Locate the cell with the specified text and output its (x, y) center coordinate. 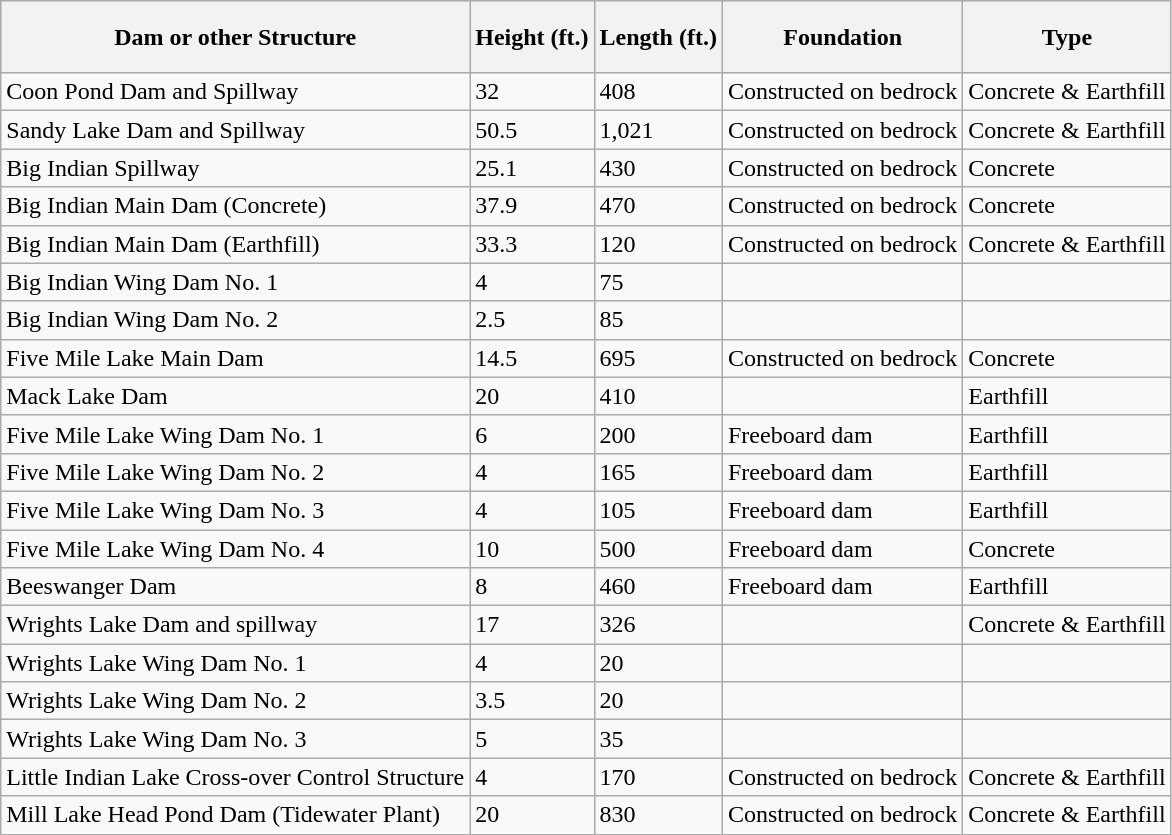
165 (658, 472)
3.5 (532, 701)
10 (532, 549)
50.5 (532, 130)
Mill Lake Head Pond Dam (Tidewater Plant) (236, 815)
Wrights Lake Dam and spillway (236, 625)
5 (532, 739)
Little Indian Lake Cross-over Control Structure (236, 777)
Height (ft.) (532, 37)
200 (658, 434)
6 (532, 434)
1,021 (658, 130)
Dam or other Structure (236, 37)
8 (532, 587)
Wrights Lake Wing Dam No. 3 (236, 739)
75 (658, 282)
430 (658, 168)
120 (658, 244)
Big Indian Main Dam (Concrete) (236, 206)
Big Indian Wing Dam No. 1 (236, 282)
37.9 (532, 206)
Mack Lake Dam (236, 396)
17 (532, 625)
105 (658, 510)
460 (658, 587)
32 (532, 92)
326 (658, 625)
14.5 (532, 358)
Five Mile Lake Main Dam (236, 358)
Big Indian Main Dam (Earthfill) (236, 244)
695 (658, 358)
Length (ft.) (658, 37)
33.3 (532, 244)
85 (658, 320)
830 (658, 815)
170 (658, 777)
Five Mile Lake Wing Dam No. 2 (236, 472)
Foundation (842, 37)
Type (1067, 37)
35 (658, 739)
25.1 (532, 168)
Five Mile Lake Wing Dam No. 3 (236, 510)
470 (658, 206)
2.5 (532, 320)
Five Mile Lake Wing Dam No. 4 (236, 549)
Five Mile Lake Wing Dam No. 1 (236, 434)
500 (658, 549)
Beeswanger Dam (236, 587)
410 (658, 396)
408 (658, 92)
Big Indian Wing Dam No. 2 (236, 320)
Wrights Lake Wing Dam No. 1 (236, 663)
Wrights Lake Wing Dam No. 2 (236, 701)
Big Indian Spillway (236, 168)
Sandy Lake Dam and Spillway (236, 130)
Coon Pond Dam and Spillway (236, 92)
